From the cell containing the given text, extract its center point as [X, Y] coordinate. 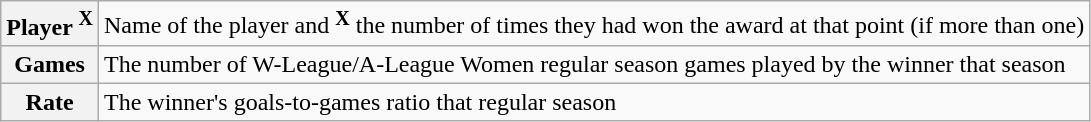
Player X [50, 24]
Games [50, 64]
Name of the player and X the number of times they had won the award at that point (if more than one) [594, 24]
Rate [50, 102]
The winner's goals-to-games ratio that regular season [594, 102]
The number of W-League/A-League Women regular season games played by the winner that season [594, 64]
